Identify which cell holds the provided text, then report its (X, Y) central coordinate. 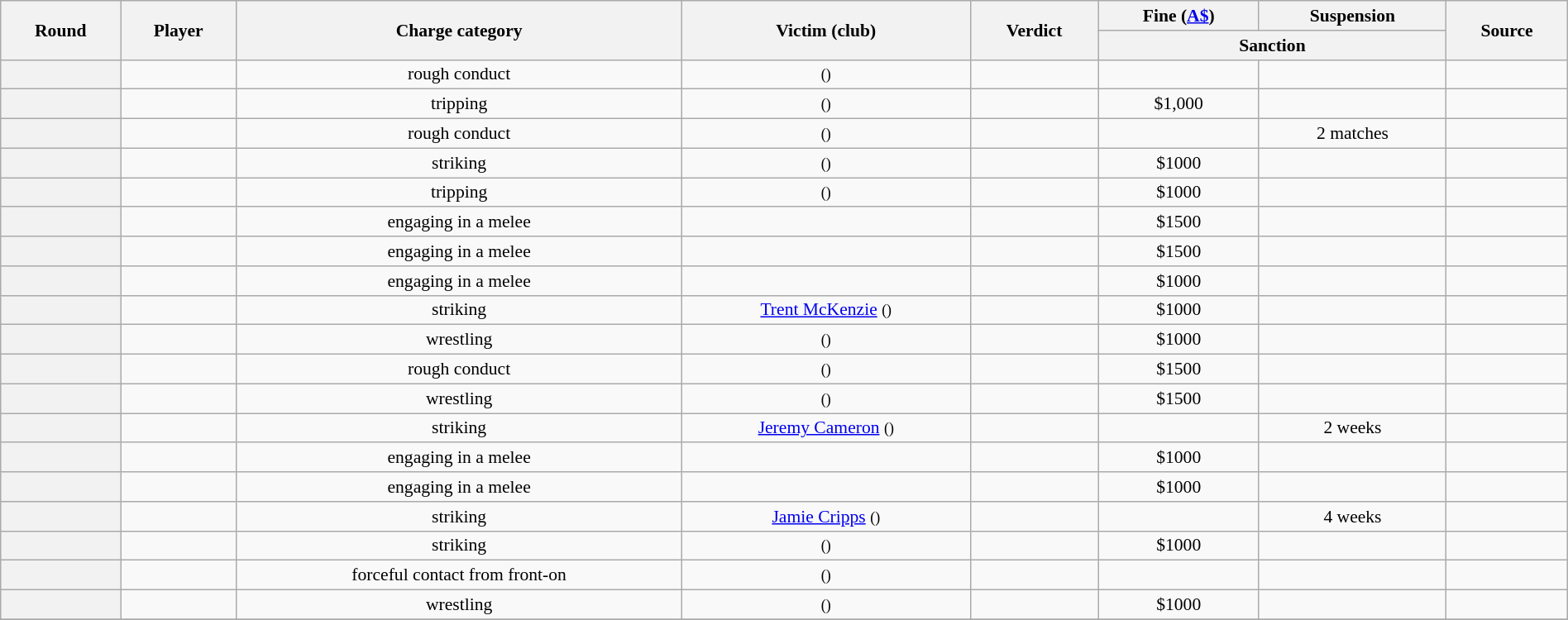
Verdict (1034, 30)
forceful contact from front-on (460, 575)
Victim (club) (826, 30)
2 matches (1352, 134)
Player (179, 30)
Charge category (460, 30)
Jamie Cripps () (826, 517)
Suspension (1352, 16)
Trent McKenzie () (826, 310)
$1,000 (1178, 104)
Sanction (1272, 45)
Source (1507, 30)
4 weeks (1352, 517)
Round (61, 30)
Jeremy Cameron () (826, 428)
Fine (A$) (1178, 16)
2 weeks (1352, 428)
